Pinpoint the cell where the given text exists, returning its [X, Y] midpoint coordinate. 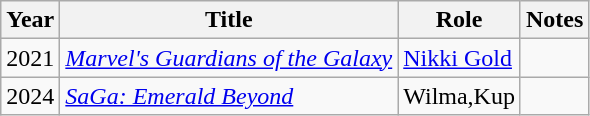
Title [229, 20]
Role [460, 20]
Nikki Gold [460, 58]
Year [30, 20]
2024 [30, 96]
SaGa: Emerald Beyond [229, 96]
Notes [554, 20]
Marvel's Guardians of the Galaxy [229, 58]
Wilma,Kup [460, 96]
2021 [30, 58]
